Pinpoint the cell where the given text exists, returning its (X, Y) midpoint coordinate. 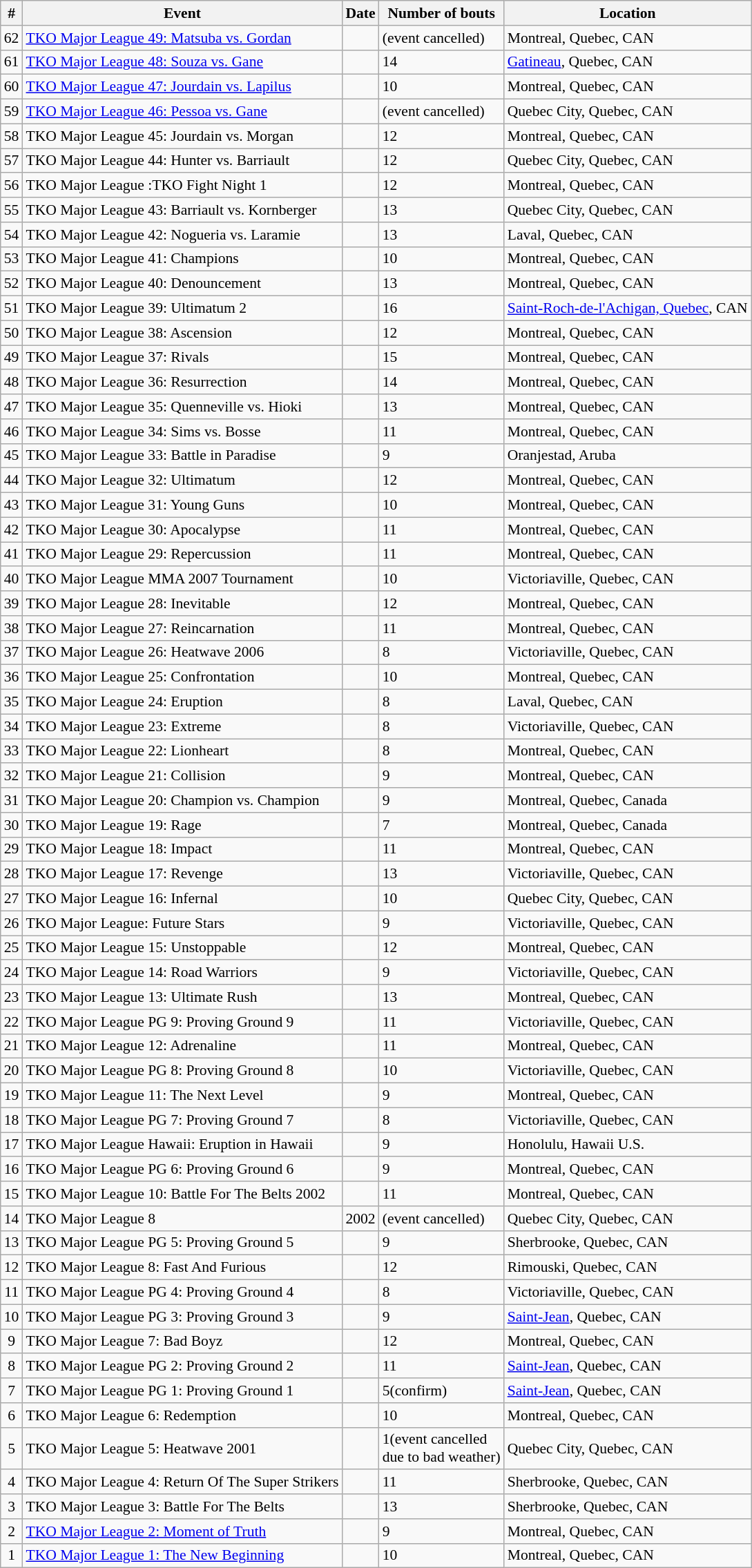
TKO Major League 10: Battle For The Belts 2002 (182, 1194)
45 (12, 456)
TKO Major League 30: Apocalypse (182, 530)
TKO Major League 43: Barriault vs. Kornberger (182, 210)
Event (182, 13)
TKO Major League 49: Matsuba vs. Gordan (182, 38)
TKO Major League 48: Souza vs. Gane (182, 62)
TKO Major League 31: Young Guns (182, 505)
36 (12, 677)
46 (12, 432)
TKO Major League 34: Sims vs. Bosse (182, 432)
28 (12, 874)
Oranjestad, Aruba (628, 456)
TKO Major League 14: Road Warriors (182, 973)
TKO Major League 2: Moment of Truth (182, 1531)
42 (12, 530)
TKO Major League 44: Hunter vs. Barriault (182, 161)
29 (12, 849)
58 (12, 136)
TKO Major League 24: Eruption (182, 702)
21 (12, 1046)
26 (12, 923)
50 (12, 333)
TKO Major League PG 4: Proving Ground 4 (182, 1293)
Saint-Roch-de-l'Achigan, Quebec, CAN (628, 309)
32 (12, 776)
59 (12, 112)
TKO Major League 46: Pessoa vs. Gane (182, 112)
TKO Major League 42: Nogueria vs. Laramie (182, 235)
TKO Major League 33: Battle in Paradise (182, 456)
2 (12, 1531)
TKO Major League 36: Resurrection (182, 383)
2002 (360, 1219)
TKO Major League 39: Ultimatum 2 (182, 309)
TKO Major League 6: Redemption (182, 1415)
51 (12, 309)
18 (12, 1120)
56 (12, 186)
TKO Major League :TKO Fight Night 1 (182, 186)
40 (12, 579)
TKO Major League PG 1: Proving Ground 1 (182, 1391)
TKO Major League 40: Denouncement (182, 284)
TKO Major League 27: Reincarnation (182, 628)
TKO Major League 15: Unstoppable (182, 948)
TKO Major League 12: Adrenaline (182, 1046)
# (12, 13)
TKO Major League 21: Collision (182, 776)
TKO Major League PG 2: Proving Ground 2 (182, 1366)
34 (12, 726)
TKO Major League 7: Bad Boyz (182, 1342)
TKO Major League 4: Return Of The Super Strikers (182, 1482)
19 (12, 1096)
3 (12, 1507)
5 (12, 1449)
TKO Major League 25: Confrontation (182, 677)
TKO Major League 13: Ultimate Rush (182, 997)
48 (12, 383)
TKO Major League PG 6: Proving Ground 6 (182, 1170)
TKO Major League PG 9: Proving Ground 9 (182, 1022)
TKO Major League PG 8: Proving Ground 8 (182, 1071)
1 (12, 1556)
54 (12, 235)
22 (12, 1022)
TKO Major League 28: Inevitable (182, 603)
44 (12, 481)
Location (628, 13)
TKO Major League 22: Lionheart (182, 751)
TKO Major League 32: Ultimatum (182, 481)
33 (12, 751)
TKO Major League Hawaii: Eruption in Hawaii (182, 1145)
TKO Major League 19: Rage (182, 825)
TKO Major League 16: Infernal (182, 899)
TKO Major League 17: Revenge (182, 874)
TKO Major League 20: Champion vs. Champion (182, 800)
24 (12, 973)
TKO Major League 37: Rivals (182, 358)
23 (12, 997)
TKO Major League 1: The New Beginning (182, 1556)
Honolulu, Hawaii U.S. (628, 1145)
TKO Major League 3: Battle For The Belts (182, 1507)
27 (12, 899)
41 (12, 554)
1(event cancelled due to bad weather) (442, 1449)
5(confirm) (442, 1391)
35 (12, 702)
55 (12, 210)
TKO Major League 5: Heatwave 2001 (182, 1449)
TKO Major League PG 3: Proving Ground 3 (182, 1317)
30 (12, 825)
TKO Major League 11: The Next Level (182, 1096)
Rimouski, Quebec, CAN (628, 1268)
TKO Major League 26: Heatwave 2006 (182, 652)
17 (12, 1145)
31 (12, 800)
37 (12, 652)
53 (12, 259)
TKO Major League 41: Champions (182, 259)
43 (12, 505)
57 (12, 161)
TKO Major League 47: Jourdain vs. Lapilus (182, 87)
TKO Major League 35: Quenneville vs. Hioki (182, 407)
Gatineau, Quebec, CAN (628, 62)
20 (12, 1071)
TKO Major League 29: Repercussion (182, 554)
39 (12, 603)
TKO Major League 18: Impact (182, 849)
TKO Major League MMA 2007 Tournament (182, 579)
TKO Major League 23: Extreme (182, 726)
Date (360, 13)
47 (12, 407)
TKO Major League: Future Stars (182, 923)
4 (12, 1482)
62 (12, 38)
TKO Major League 45: Jourdain vs. Morgan (182, 136)
TKO Major League PG 5: Proving Ground 5 (182, 1243)
60 (12, 87)
TKO Major League 8: Fast And Furious (182, 1268)
38 (12, 628)
6 (12, 1415)
52 (12, 284)
TKO Major League 38: Ascension (182, 333)
Number of bouts (442, 13)
49 (12, 358)
25 (12, 948)
61 (12, 62)
TKO Major League PG 7: Proving Ground 7 (182, 1120)
TKO Major League 8 (182, 1219)
